From the cell containing the given text, extract its center point as (X, Y) coordinate. 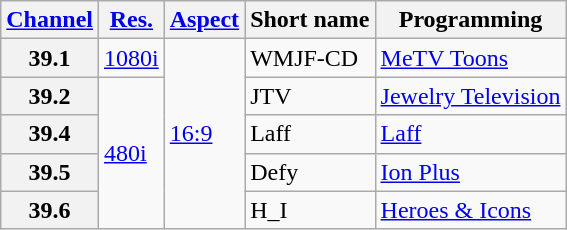
39.1 (50, 58)
Aspect (204, 20)
Res. (132, 20)
JTV (310, 96)
H_I (310, 210)
Heroes & Icons (470, 210)
Jewelry Television (470, 96)
39.2 (50, 96)
WMJF-CD (310, 58)
Ion Plus (470, 172)
39.6 (50, 210)
MeTV Toons (470, 58)
Programming (470, 20)
39.4 (50, 134)
Defy (310, 172)
Channel (50, 20)
16:9 (204, 134)
480i (132, 153)
39.5 (50, 172)
Short name (310, 20)
1080i (132, 58)
